Determine the [X, Y] coordinate at the center of the cell enclosing the given text.  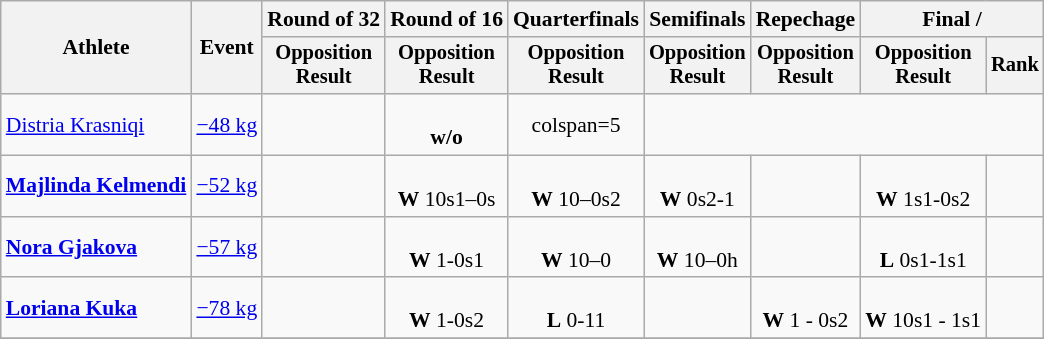
L 0s1-1s1 [923, 248]
L 0-11 [576, 308]
W 10–0s2 [576, 186]
W 1 - 0s2 [806, 308]
−52 kg [226, 186]
−48 kg [226, 124]
Athlete [96, 48]
w/o [446, 124]
W 10–0 [576, 248]
W 1s1-0s2 [923, 186]
−57 kg [226, 248]
Semifinals [698, 19]
Round of 32 [324, 19]
Majlinda Kelmendi [96, 186]
−78 kg [226, 308]
W 10s1–0s [446, 186]
Final / [952, 19]
Quarterfinals [576, 19]
colspan=5 [576, 124]
W 10s1 - 1s1 [923, 308]
Loriana Kuka [96, 308]
W 1-0s1 [446, 248]
Repechage [806, 19]
Round of 16 [446, 19]
W 10–0h [698, 248]
Distria Krasniqi [96, 124]
W 1-0s2 [446, 308]
Event [226, 48]
Rank [1015, 66]
W 0s2-1 [698, 186]
Nora Gjakova [96, 248]
